Return (X, Y) of the center of cell containing provided text 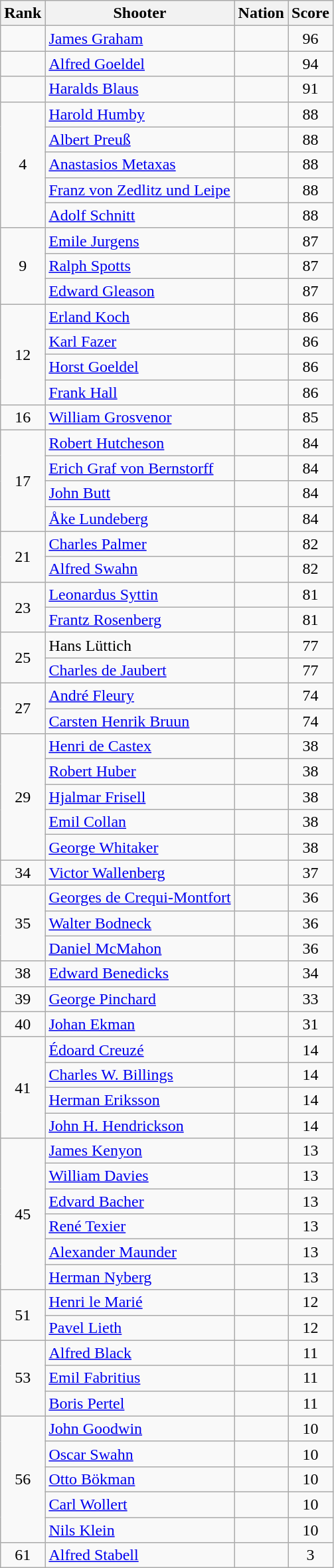
Walter Bodneck (139, 923)
Alfred Goeldel (139, 64)
Édoard Creuzé (139, 1049)
Daniel McMahon (139, 948)
Frantz Rosenberg (139, 620)
Carsten Henrik Bruun (139, 721)
Emile Jurgens (139, 240)
16 (23, 418)
31 (311, 1024)
Frank Hall (139, 392)
Alexander Maunder (139, 1252)
41 (23, 1087)
3 (311, 1555)
Henri le Marié (139, 1302)
Oscar Swahn (139, 1454)
Alfred Black (139, 1353)
Herman Eriksson (139, 1100)
Karl Fazer (139, 342)
Adolf Schnitt (139, 215)
Alfred Swahn (139, 569)
Emil Fabritius (139, 1378)
Leonardus Syttin (139, 594)
21 (23, 557)
Johan Ekman (139, 1024)
Herman Nyberg (139, 1277)
Otto Bökman (139, 1479)
Nation (261, 13)
Franz von Zedlitz und Leipe (139, 190)
23 (23, 607)
Hans Lüttich (139, 645)
William Grosvenor (139, 418)
94 (311, 64)
Harold Humby (139, 114)
Åke Lundeberg (139, 519)
James Graham (139, 39)
40 (23, 1024)
Erich Graf von Bernstorff (139, 468)
Charles Palmer (139, 544)
45 (23, 1214)
53 (23, 1378)
27 (23, 708)
Boris Pertel (139, 1403)
Shooter (139, 13)
Erland Koch (139, 317)
Emil Collan (139, 822)
17 (23, 481)
Nils Klein (139, 1529)
Henri de Castex (139, 746)
33 (311, 999)
Albert Preuß (139, 139)
Victor Wallenberg (139, 873)
William Davies (139, 1176)
Score (311, 13)
John Goodwin (139, 1429)
John H. Hendrickson (139, 1126)
29 (23, 797)
Georges de Crequi-Montfort (139, 898)
James Kenyon (139, 1151)
Robert Hutcheson (139, 443)
John Butt (139, 493)
61 (23, 1555)
35 (23, 923)
51 (23, 1315)
George Pinchard (139, 999)
Hjalmar Frisell (139, 797)
39 (23, 999)
56 (23, 1479)
37 (311, 873)
Rank (23, 13)
Anastasios Metaxas (139, 165)
91 (311, 89)
Haralds Blaus (139, 89)
Pavel Lieth (139, 1328)
George Whitaker (139, 847)
4 (23, 165)
Alfred Stabell (139, 1555)
André Fleury (139, 695)
Edvard Bacher (139, 1201)
9 (23, 266)
Edward Benedicks (139, 974)
96 (311, 39)
Robert Huber (139, 772)
Edward Gleason (139, 291)
Carl Wollert (139, 1504)
25 (23, 657)
René Texier (139, 1227)
85 (311, 418)
Charles de Jaubert (139, 670)
Charles W. Billings (139, 1075)
Ralph Spotts (139, 266)
Horst Goeldel (139, 367)
